Scan for the cell matching the given text and deliver its [X, Y] coordinate at center. 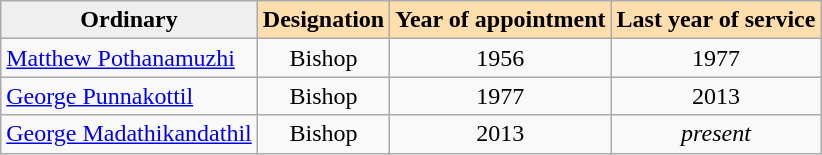
Designation [323, 20]
present [716, 134]
1956 [500, 58]
Ordinary [130, 20]
Last year of service [716, 20]
George Madathikandathil [130, 134]
Matthew Pothanamuzhi [130, 58]
George Punnakottil [130, 96]
Year of appointment [500, 20]
